Capture the cell that displays the provided text and extract its [x, y] central coordinate. 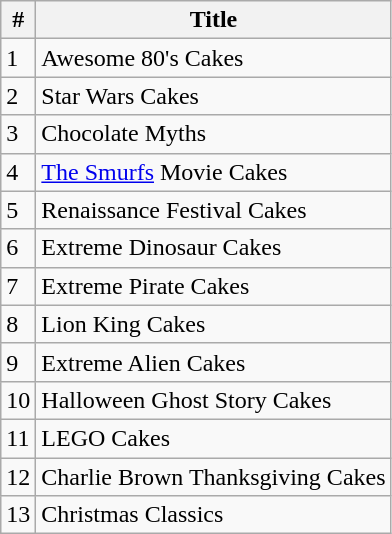
Star Wars Cakes [214, 96]
7 [18, 286]
8 [18, 324]
3 [18, 134]
4 [18, 172]
Renaissance Festival Cakes [214, 210]
Extreme Dinosaur Cakes [214, 248]
2 [18, 96]
# [18, 20]
Christmas Classics [214, 515]
6 [18, 248]
11 [18, 438]
1 [18, 58]
Extreme Alien Cakes [214, 362]
Halloween Ghost Story Cakes [214, 400]
Title [214, 20]
Chocolate Myths [214, 134]
Awesome 80's Cakes [214, 58]
13 [18, 515]
Extreme Pirate Cakes [214, 286]
5 [18, 210]
Charlie Brown Thanksgiving Cakes [214, 477]
The Smurfs Movie Cakes [214, 172]
LEGO Cakes [214, 438]
10 [18, 400]
Lion King Cakes [214, 324]
9 [18, 362]
12 [18, 477]
